Return [x, y] of the center of cell containing provided text 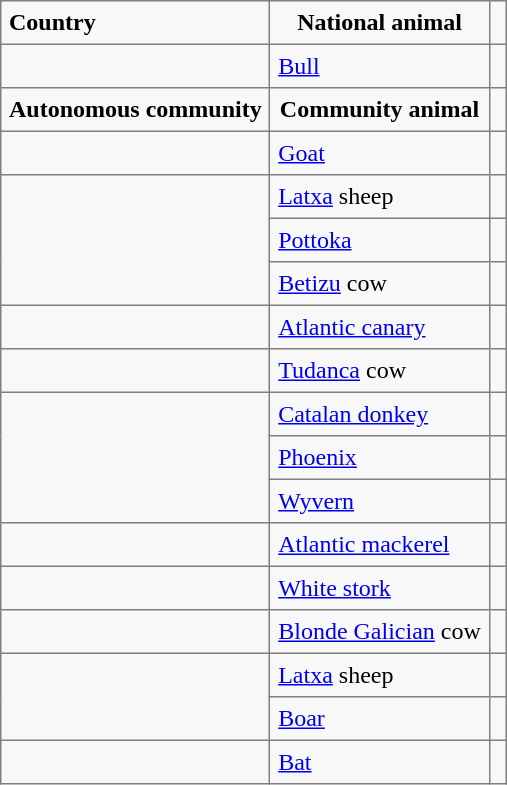
Wyvern [380, 501]
Tudanca cow [380, 371]
National animal [380, 23]
Autonomous community [136, 110]
Boar [380, 719]
Blonde Galician cow [380, 632]
Phoenix [380, 458]
Goat [380, 153]
Country [136, 23]
Atlantic mackerel [380, 545]
Catalan donkey [380, 414]
Pottoka [380, 240]
Community animal [380, 110]
Bat [380, 762]
Bull [380, 66]
Betizu cow [380, 284]
White stork [380, 588]
Atlantic canary [380, 327]
